Find where the given text appears and provide that cell's center as [x, y] coordinate. 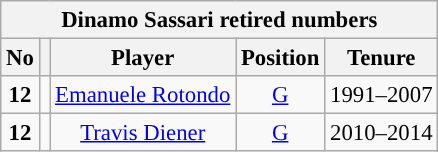
2010–2014 [382, 133]
No [20, 58]
Travis Diener [143, 133]
Emanuele Rotondo [143, 95]
Position [280, 58]
Tenure [382, 58]
1991–2007 [382, 95]
Player [143, 58]
Dinamo Sassari retired numbers [220, 20]
